Return (x, y) of the center of cell containing provided text 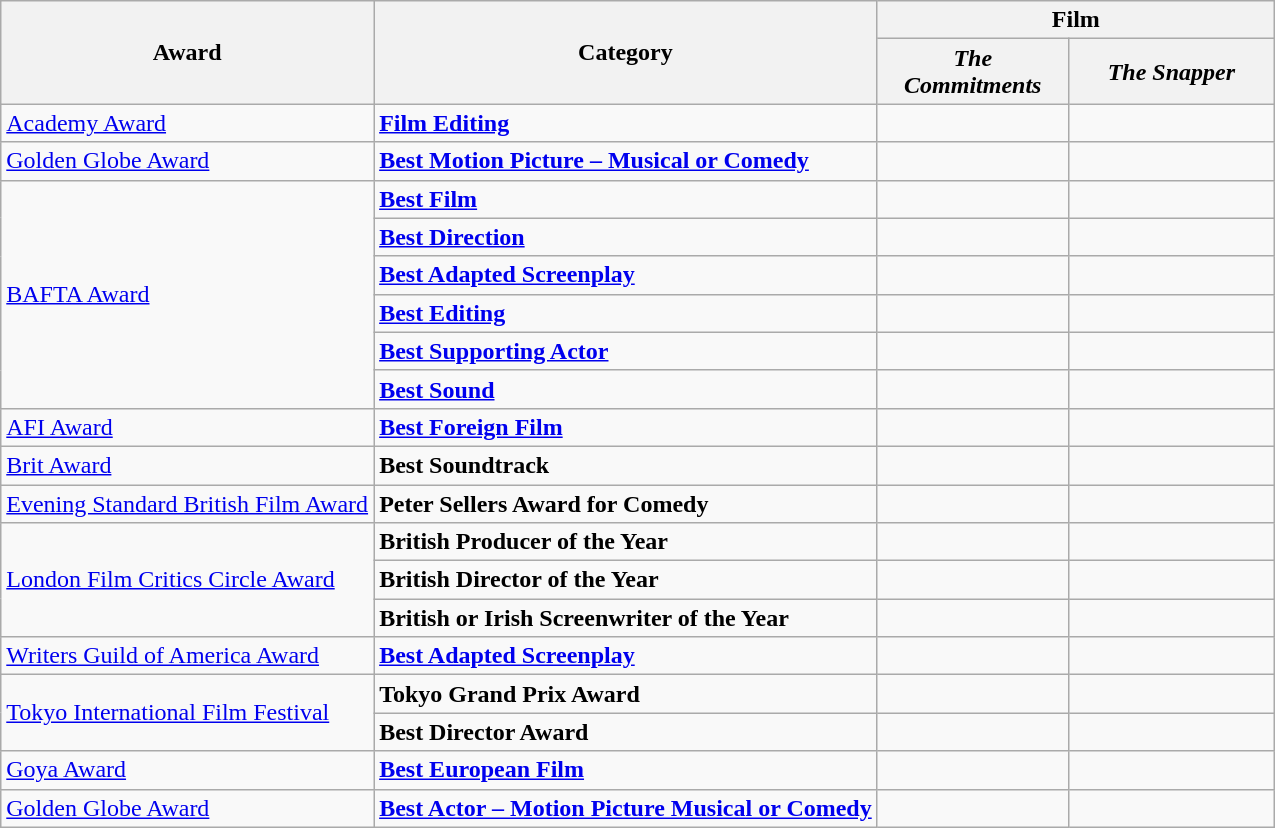
Writers Guild of America Award (188, 656)
Award (188, 52)
Best Film (626, 199)
The Snapper (1171, 72)
Tokyo International Film Festival (188, 713)
British Director of the Year (626, 580)
British or Irish Screenwriter of the Year (626, 618)
AFI Award (188, 427)
Category (626, 52)
Best Editing (626, 313)
British Producer of the Year (626, 542)
Best Soundtrack (626, 465)
Film (1076, 20)
Best Sound (626, 389)
The Commitments (972, 72)
Evening Standard British Film Award (188, 503)
Tokyo Grand Prix Award (626, 694)
Best Actor – Motion Picture Musical or Comedy (626, 808)
Best European Film (626, 770)
Academy Award (188, 123)
Best Foreign Film (626, 427)
Best Motion Picture – Musical or Comedy (626, 161)
Brit Award (188, 465)
Goya Award (188, 770)
Best Director Award (626, 732)
Best Supporting Actor (626, 351)
Peter Sellers Award for Comedy (626, 503)
Film Editing (626, 123)
London Film Critics Circle Award (188, 580)
BAFTA Award (188, 294)
Best Direction (626, 237)
